For the text-containing cell, return its midpoint in [X, Y] coordinate format. 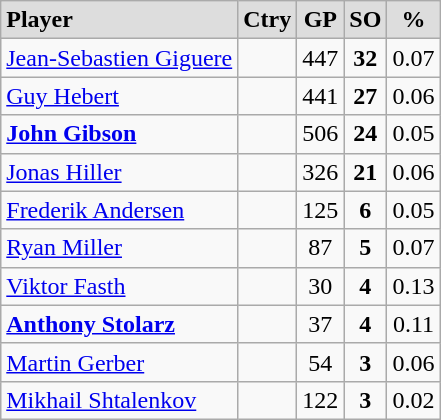
Mikhail Shtalenkov [120, 400]
Martin Gerber [120, 362]
37 [320, 324]
GP [320, 20]
54 [320, 362]
125 [320, 210]
122 [320, 400]
6 [366, 210]
Jonas Hiller [120, 172]
Guy Hebert [120, 96]
0.11 [414, 324]
506 [320, 134]
0.13 [414, 286]
24 [366, 134]
Player [120, 20]
30 [320, 286]
Anthony Stolarz [120, 324]
21 [366, 172]
447 [320, 58]
Frederik Andersen [120, 210]
Jean-Sebastien Giguere [120, 58]
27 [366, 96]
John Gibson [120, 134]
5 [366, 248]
87 [320, 248]
0.02 [414, 400]
SO [366, 20]
441 [320, 96]
Ryan Miller [120, 248]
Ctry [268, 20]
Viktor Fasth [120, 286]
326 [320, 172]
% [414, 20]
32 [366, 58]
